Provide the [x, y] coordinate of the cell's center where the given text is located.  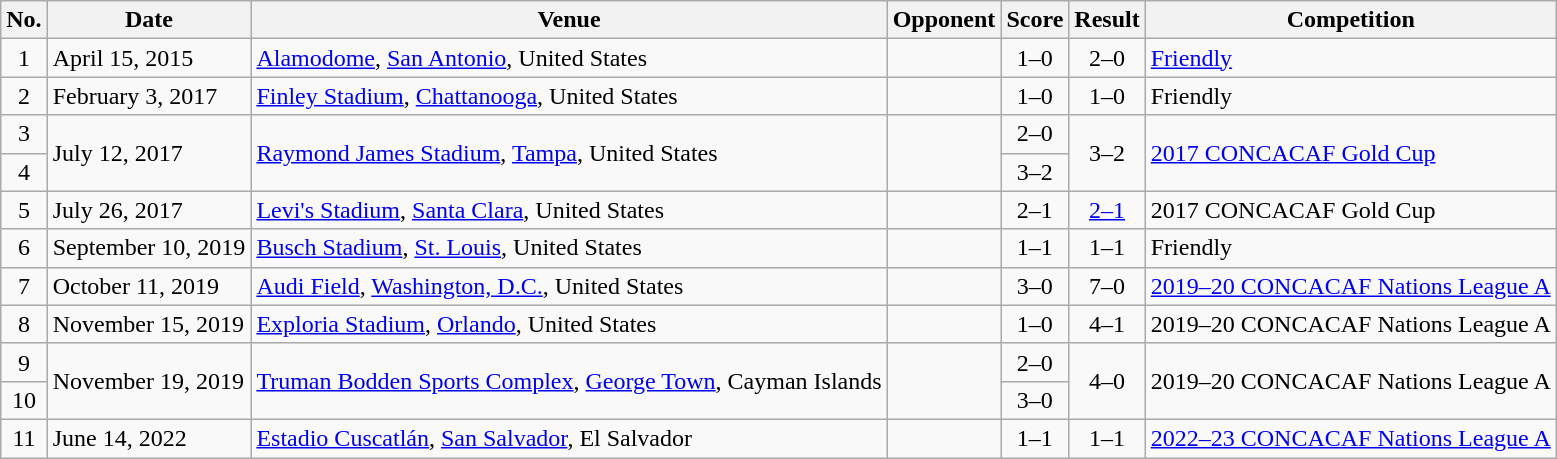
4–1 [1107, 324]
9 [24, 362]
2 [24, 96]
Audi Field, Washington, D.C., United States [569, 286]
8 [24, 324]
1 [24, 58]
10 [24, 400]
Competition [1350, 20]
Date [149, 20]
2022–23 CONCACAF Nations League A [1350, 438]
November 19, 2019 [149, 381]
No. [24, 20]
Exploria Stadium, Orlando, United States [569, 324]
Venue [569, 20]
Busch Stadium, St. Louis, United States [569, 248]
June 14, 2022 [149, 438]
Truman Bodden Sports Complex, George Town, Cayman Islands [569, 381]
October 11, 2019 [149, 286]
July 26, 2017 [149, 210]
February 3, 2017 [149, 96]
4 [24, 172]
Opponent [944, 20]
April 15, 2015 [149, 58]
3 [24, 134]
4–0 [1107, 381]
Raymond James Stadium, Tampa, United States [569, 153]
6 [24, 248]
Levi's Stadium, Santa Clara, United States [569, 210]
July 12, 2017 [149, 153]
7–0 [1107, 286]
Finley Stadium, Chattanooga, United States [569, 96]
Score [1035, 20]
Result [1107, 20]
September 10, 2019 [149, 248]
11 [24, 438]
5 [24, 210]
Estadio Cuscatlán, San Salvador, El Salvador [569, 438]
November 15, 2019 [149, 324]
7 [24, 286]
Alamodome, San Antonio, United States [569, 58]
